Pinpoint the cell where the given text exists, returning its (x, y) midpoint coordinate. 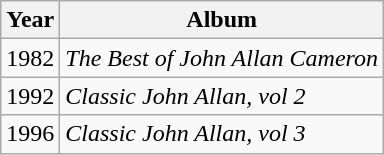
Album (222, 20)
Classic John Allan, vol 3 (222, 134)
The Best of John Allan Cameron (222, 58)
1992 (30, 96)
Year (30, 20)
1982 (30, 58)
Classic John Allan, vol 2 (222, 96)
1996 (30, 134)
